Identify which cell holds the provided text, then report its [x, y] central coordinate. 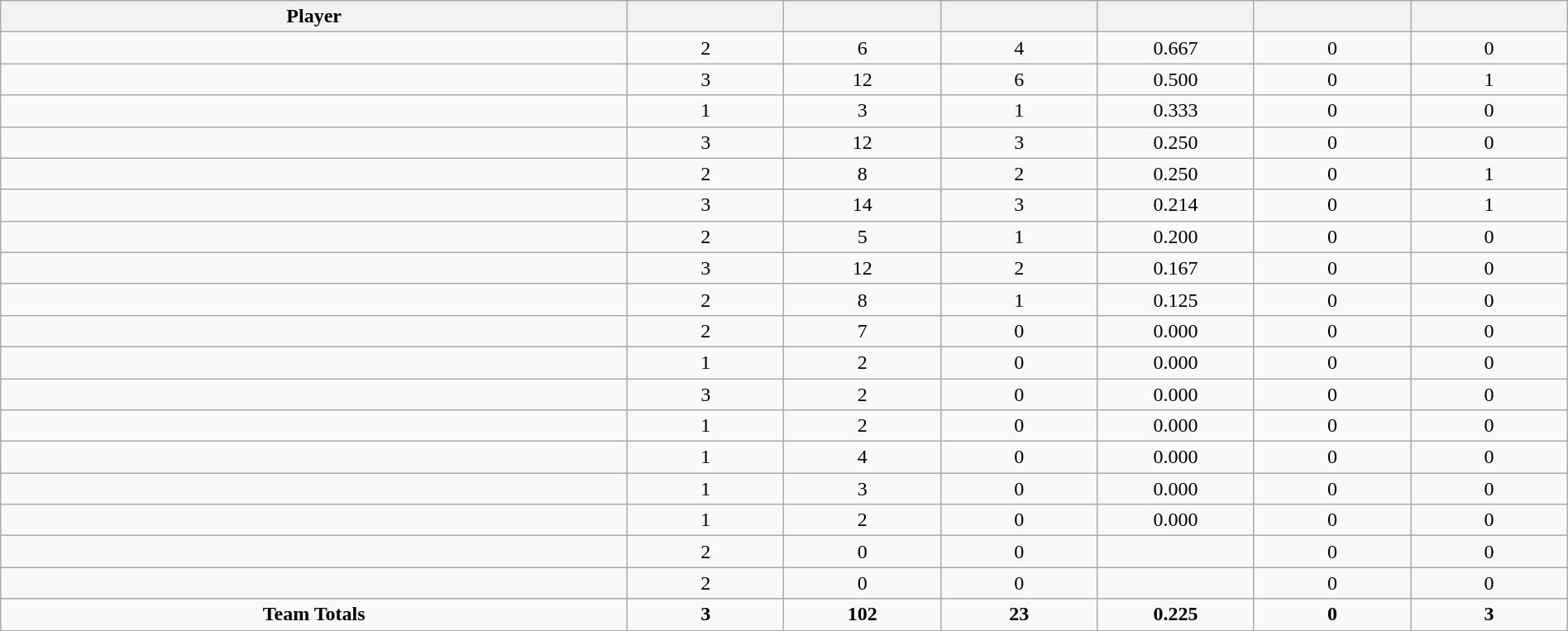
0.200 [1176, 237]
0.214 [1176, 205]
Player [314, 17]
0.500 [1176, 79]
7 [862, 331]
0.333 [1176, 111]
0.225 [1176, 614]
0.667 [1176, 48]
0.167 [1176, 268]
0.125 [1176, 299]
23 [1019, 614]
14 [862, 205]
5 [862, 237]
102 [862, 614]
Team Totals [314, 614]
